Extract the (X, Y) coordinate from the center of the cell holding the provided text.  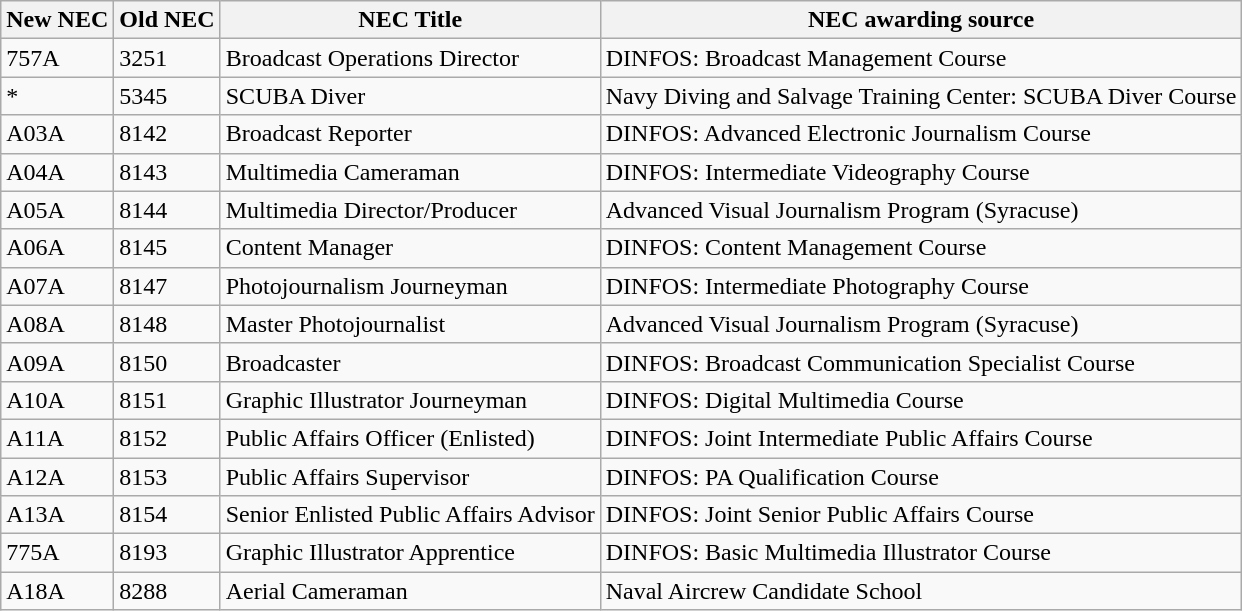
Old NEC (167, 20)
* (58, 96)
8144 (167, 210)
A18A (58, 591)
8142 (167, 134)
Senior Enlisted Public Affairs Advisor (410, 515)
Content Manager (410, 248)
Broadcast Operations Director (410, 58)
Public Affairs Officer (Enlisted) (410, 438)
8154 (167, 515)
5345 (167, 96)
A08A (58, 324)
3251 (167, 58)
DINFOS: PA Qualification Course (921, 477)
DINFOS: Broadcast Management Course (921, 58)
A04A (58, 172)
8147 (167, 286)
DINFOS: Advanced Electronic Journalism Course (921, 134)
8151 (167, 400)
Broadcast Reporter (410, 134)
Naval Aircrew Candidate School (921, 591)
Multimedia Cameraman (410, 172)
A11A (58, 438)
Graphic Illustrator Journeyman (410, 400)
A13A (58, 515)
DINFOS: Joint Senior Public Affairs Course (921, 515)
757A (58, 58)
Photojournalism Journeyman (410, 286)
SCUBA Diver (410, 96)
Public Affairs Supervisor (410, 477)
8152 (167, 438)
A05A (58, 210)
8193 (167, 553)
DINFOS: Broadcast Communication Specialist Course (921, 362)
DINFOS: Basic Multimedia Illustrator Course (921, 553)
DINFOS: Content Management Course (921, 248)
Graphic Illustrator Apprentice (410, 553)
DINFOS: Digital Multimedia Course (921, 400)
8143 (167, 172)
DINFOS: Intermediate Videography Course (921, 172)
8153 (167, 477)
New NEC (58, 20)
Broadcaster (410, 362)
Navy Diving and Salvage Training Center: SCUBA Diver Course (921, 96)
8145 (167, 248)
A10A (58, 400)
A07A (58, 286)
Multimedia Director/Producer (410, 210)
A03A (58, 134)
8150 (167, 362)
775A (58, 553)
NEC awarding source (921, 20)
DINFOS: Joint Intermediate Public Affairs Course (921, 438)
8288 (167, 591)
A09A (58, 362)
A12A (58, 477)
A06A (58, 248)
NEC Title (410, 20)
Aerial Cameraman (410, 591)
DINFOS: Intermediate Photography Course (921, 286)
Master Photojournalist (410, 324)
8148 (167, 324)
